Capture the cell that displays the provided text and extract its [X, Y] central coordinate. 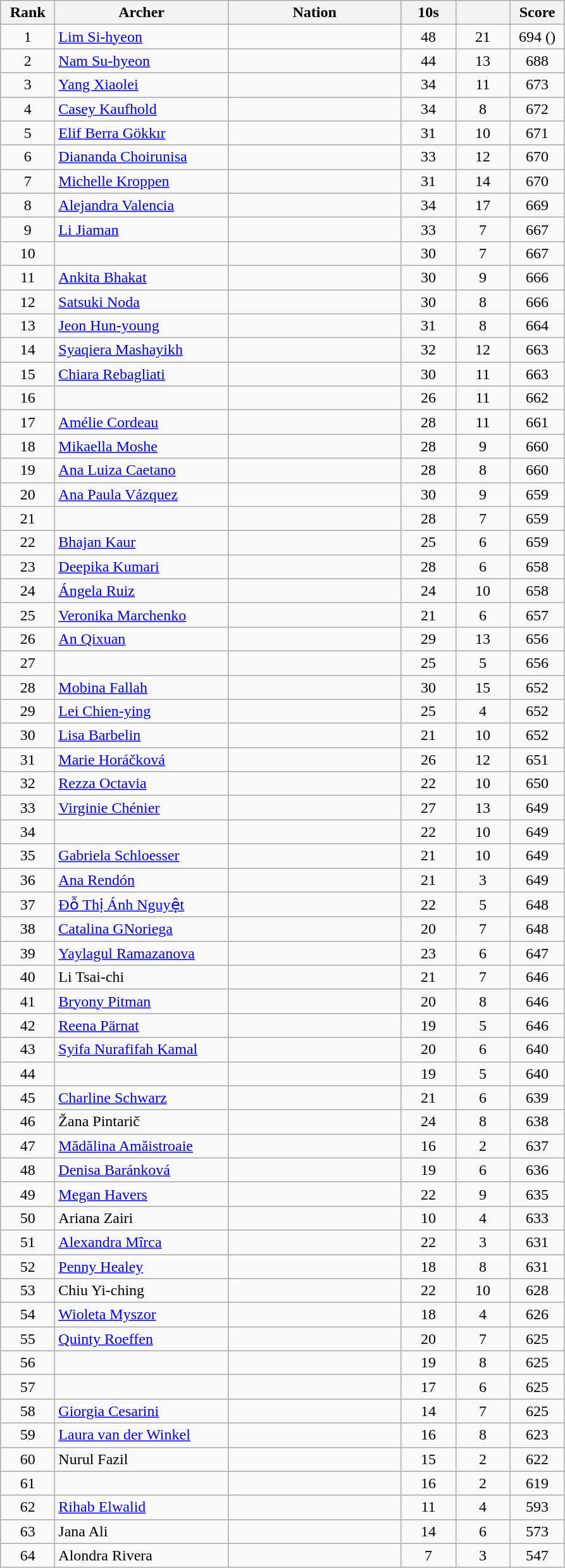
36 [28, 880]
49 [28, 1194]
Gabriela Schloesser [142, 856]
547 [537, 1555]
Marie Horáčková [142, 760]
52 [28, 1267]
Penny Healey [142, 1267]
Michelle Kroppen [142, 181]
672 [537, 109]
Alexandra Mîrca [142, 1242]
Đỗ Thị Ánh Nguyệt [142, 905]
58 [28, 1411]
639 [537, 1098]
Jana Ali [142, 1531]
Elif Berra Gökkır [142, 133]
Syaqiera Mashayikh [142, 350]
Rihab Elwalid [142, 1507]
673 [537, 85]
60 [28, 1459]
10s [428, 13]
Rank [28, 13]
51 [28, 1242]
Mădălina Amăistroaie [142, 1146]
56 [28, 1363]
Yang Xiaolei [142, 85]
Giorgia Cesarini [142, 1411]
Charline Schwarz [142, 1098]
Mobina Fallah [142, 687]
Laura van der Winkel [142, 1435]
46 [28, 1122]
Li Tsai-chi [142, 977]
Quinty Roeffen [142, 1339]
661 [537, 422]
Chiara Rebagliati [142, 374]
Rezza Octavia [142, 784]
636 [537, 1170]
Alejandra Valencia [142, 205]
626 [537, 1315]
Wioleta Myszor [142, 1315]
40 [28, 977]
Ana Rendón [142, 880]
Ariana Zairi [142, 1218]
Ángela Ruiz [142, 591]
657 [537, 615]
Chiu Yi-ching [142, 1291]
635 [537, 1194]
50 [28, 1218]
622 [537, 1459]
664 [537, 326]
Megan Havers [142, 1194]
41 [28, 1001]
638 [537, 1122]
651 [537, 760]
Lisa Barbelin [142, 736]
669 [537, 205]
650 [537, 784]
45 [28, 1098]
637 [537, 1146]
Nation [314, 13]
688 [537, 61]
Jeon Hun-young [142, 326]
39 [28, 953]
Lei Chien-ying [142, 712]
Catalina GNoriega [142, 929]
59 [28, 1435]
Score [537, 13]
Li Jiaman [142, 229]
694 () [537, 37]
Veronika Marchenko [142, 615]
38 [28, 929]
628 [537, 1291]
Ana Paula Vázquez [142, 494]
Bryony Pitman [142, 1001]
Casey Kaufhold [142, 109]
64 [28, 1555]
57 [28, 1387]
647 [537, 953]
Yaylagul Ramazanova [142, 953]
35 [28, 856]
62 [28, 1507]
Bhajan Kaur [142, 543]
Žana Pintarič [142, 1122]
Reena Pärnat [142, 1025]
Lim Si-hyeon [142, 37]
Mikaella Moshe [142, 446]
Satsuki Noda [142, 302]
593 [537, 1507]
Nurul Fazil [142, 1459]
619 [537, 1483]
Syifa Nurafifah Kamal [142, 1050]
Deepika Kumari [142, 567]
55 [28, 1339]
633 [537, 1218]
Archer [142, 13]
Nam Su-hyeon [142, 61]
43 [28, 1050]
Virginie Chénier [142, 808]
53 [28, 1291]
623 [537, 1435]
662 [537, 398]
Ana Luiza Caetano [142, 470]
37 [28, 905]
Denisa Baránková [142, 1170]
573 [537, 1531]
Ankita Bhakat [142, 277]
47 [28, 1146]
42 [28, 1025]
An Qixuan [142, 639]
54 [28, 1315]
63 [28, 1531]
Alondra Rivera [142, 1555]
Amélie Cordeau [142, 422]
671 [537, 133]
1 [28, 37]
Diananda Choirunisa [142, 157]
61 [28, 1483]
